Locate the cell with the specified text and output its (X, Y) center coordinate. 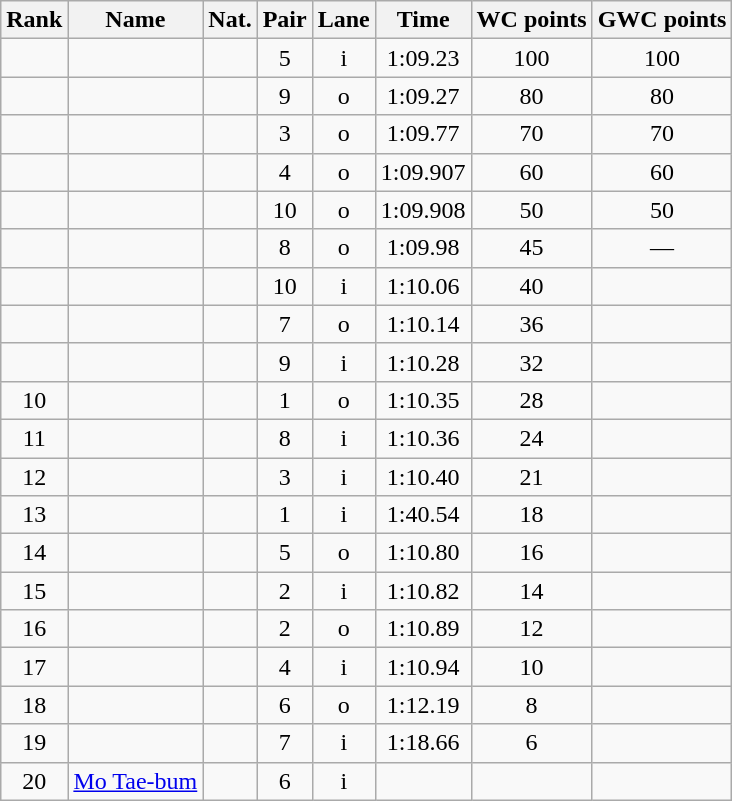
— (662, 248)
1:12.19 (423, 705)
1:10.06 (423, 286)
1:09.98 (423, 248)
1:09.27 (423, 96)
1:18.66 (423, 743)
1:09.77 (423, 134)
1:10.89 (423, 629)
1:10.35 (423, 400)
Nat. (230, 20)
Name (136, 20)
45 (532, 248)
19 (34, 743)
Time (423, 20)
13 (34, 515)
21 (532, 477)
1:10.14 (423, 324)
32 (532, 362)
1:10.40 (423, 477)
GWC points (662, 20)
1:10.36 (423, 438)
1:10.82 (423, 591)
1:09.23 (423, 58)
1:10.80 (423, 553)
15 (34, 591)
Mo Tae-bum (136, 781)
1:10.28 (423, 362)
28 (532, 400)
Rank (34, 20)
1:10.94 (423, 667)
WC points (532, 20)
24 (532, 438)
36 (532, 324)
Pair (284, 20)
1:40.54 (423, 515)
Lane (344, 20)
1:09.907 (423, 172)
17 (34, 667)
20 (34, 781)
1:09.908 (423, 210)
40 (532, 286)
11 (34, 438)
